Capture the cell that displays the provided text and extract its [x, y] central coordinate. 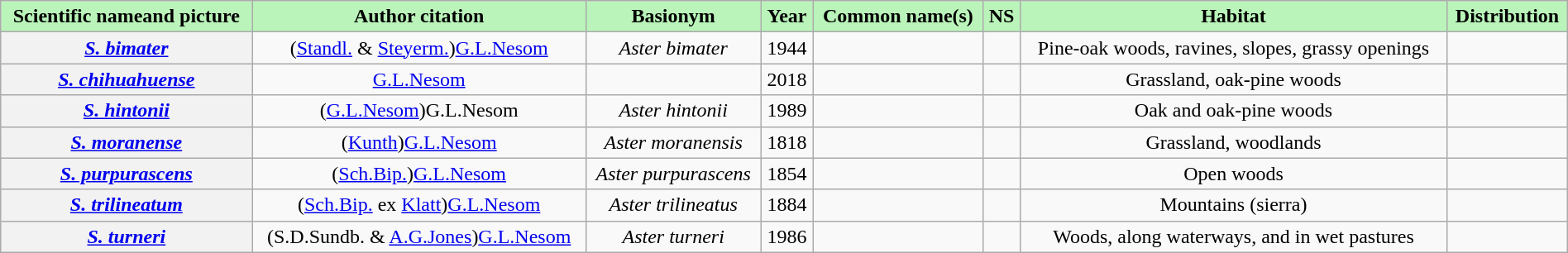
(Kunth)G.L.Nesom [419, 142]
Mountains (sierra) [1233, 205]
S. moranense [127, 142]
Oak and oak-pine woods [1233, 111]
S. trilineatum [127, 205]
1884 [787, 205]
1854 [787, 174]
S. bimater [127, 48]
(Sch.Bip. ex Klatt)G.L.Nesom [419, 205]
Aster turneri [673, 236]
(Standl. & Steyerm.)G.L.Nesom [419, 48]
(S.D.Sundb. & A.G.Jones)G.L.Nesom [419, 236]
(Sch.Bip.)G.L.Nesom [419, 174]
1944 [787, 48]
1989 [787, 111]
Basionym [673, 17]
NS [1002, 17]
Aster hintonii [673, 111]
Aster bimater [673, 48]
Common name(s) [898, 17]
1986 [787, 236]
Habitat [1233, 17]
Aster trilineatus [673, 205]
Year [787, 17]
Grassland, woodlands [1233, 142]
G.L.Nesom [419, 79]
Grassland, oak-pine woods [1233, 79]
S. purpurascens [127, 174]
S. turneri [127, 236]
Scientific nameand picture [127, 17]
S. chihuahuense [127, 79]
Author citation [419, 17]
Open woods [1233, 174]
Aster moranensis [673, 142]
1818 [787, 142]
2018 [787, 79]
Aster purpurascens [673, 174]
(G.L.Nesom)G.L.Nesom [419, 111]
S. hintonii [127, 111]
Woods, along waterways, and in wet pastures [1233, 236]
Distribution [1508, 17]
Pine-oak woods, ravines, slopes, grassy openings [1233, 48]
